Pinpoint the cell where the given text exists, returning its [X, Y] midpoint coordinate. 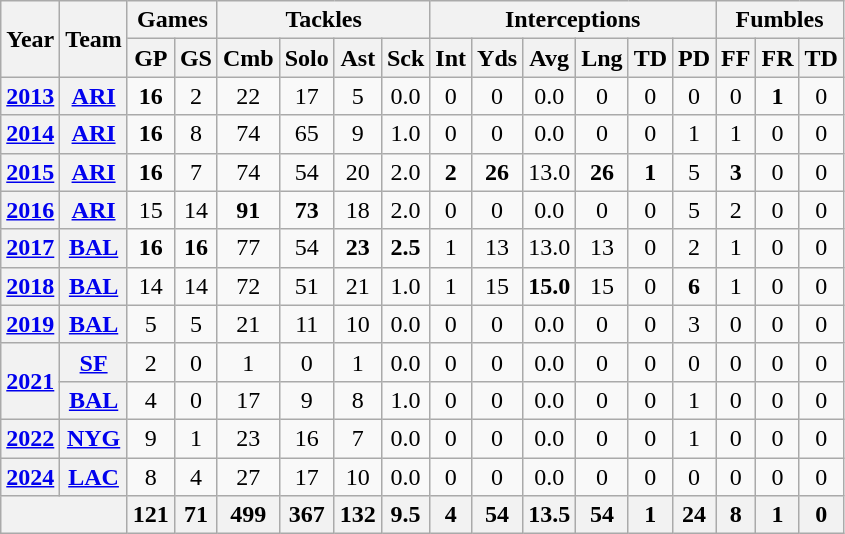
Tackles [323, 20]
13.5 [550, 515]
FR [778, 58]
15.0 [550, 286]
77 [248, 248]
FF [736, 58]
367 [306, 515]
27 [248, 477]
2.5 [405, 248]
2018 [30, 286]
6 [694, 286]
Ast [358, 58]
91 [248, 210]
18 [358, 210]
72 [248, 286]
2016 [30, 210]
24 [694, 515]
121 [150, 515]
499 [248, 515]
Lng [602, 58]
Cmb [248, 58]
PD [694, 58]
Avg [550, 58]
2015 [30, 172]
51 [306, 286]
9.5 [405, 515]
Solo [306, 58]
GP [150, 58]
Yds [498, 58]
22 [248, 96]
Year [30, 39]
11 [306, 324]
73 [306, 210]
2021 [30, 381]
NYG [94, 438]
2019 [30, 324]
Fumbles [780, 20]
2022 [30, 438]
Team [94, 39]
65 [306, 134]
2014 [30, 134]
2017 [30, 248]
Int [451, 58]
132 [358, 515]
71 [196, 515]
SF [94, 362]
Games [172, 20]
LAC [94, 477]
Sck [405, 58]
2013 [30, 96]
Interceptions [573, 20]
20 [358, 172]
GS [196, 58]
2024 [30, 477]
